Capture the cell that displays the provided text and extract its (X, Y) central coordinate. 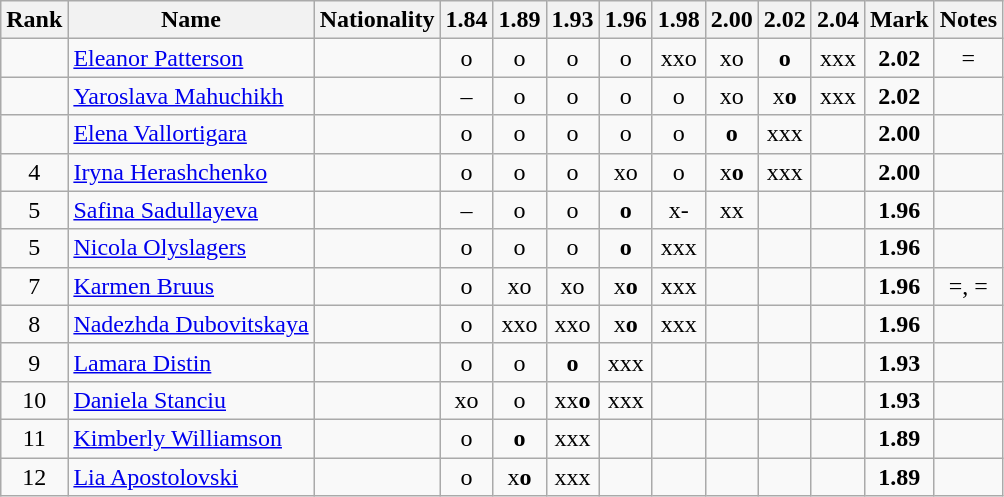
x- (678, 210)
12 (34, 477)
Lia Apostolovski (191, 477)
Mark (899, 20)
xx (732, 210)
Elena Vallortigara (191, 134)
Lamara Distin (191, 362)
2.04 (838, 20)
Yaroslava Mahuchikh (191, 96)
Rank (34, 20)
4 (34, 172)
7 (34, 286)
9 (34, 362)
Kimberly Williamson (191, 438)
Nadezhda Dubovitskaya (191, 324)
Name (191, 20)
1.84 (466, 20)
Notes (968, 20)
Eleanor Patterson (191, 58)
10 (34, 400)
Karmen Bruus (191, 286)
Daniela Stanciu (191, 400)
= (968, 58)
8 (34, 324)
1.98 (678, 20)
11 (34, 438)
Nationality (377, 20)
Iryna Herashchenko (191, 172)
Nicola Olyslagers (191, 248)
=, = (968, 286)
Safina Sadullayeva (191, 210)
